Determine the (x, y) coordinate at the center of the cell enclosing the given text.  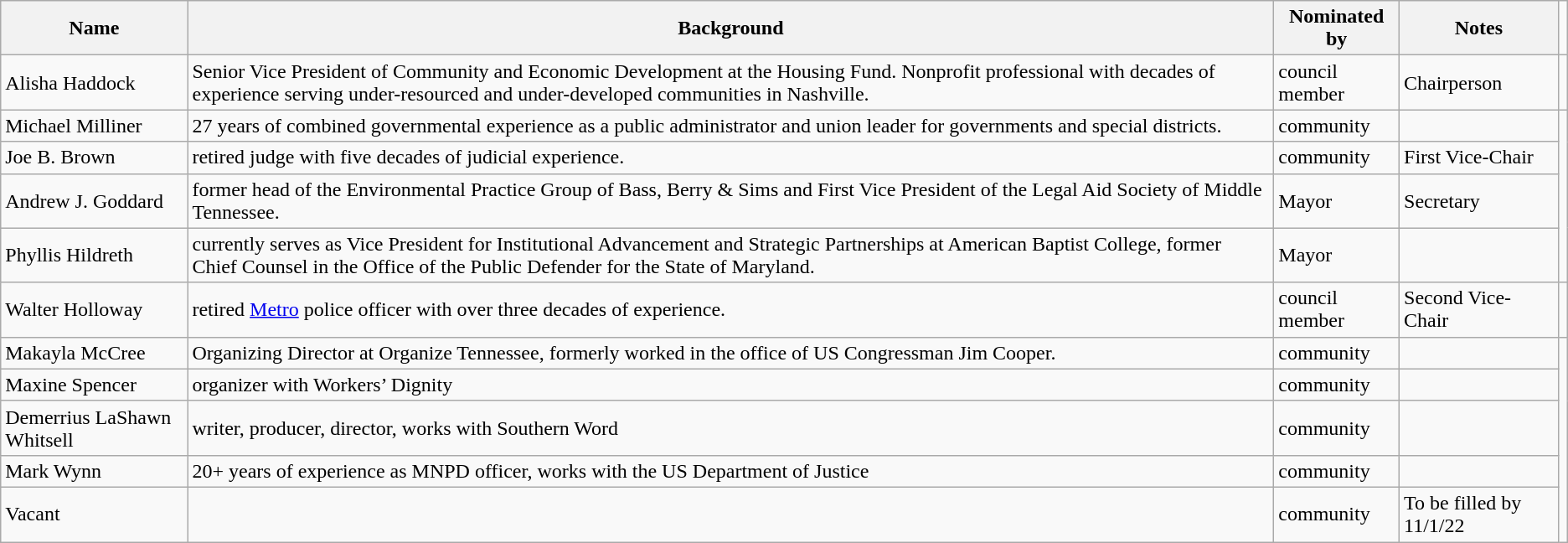
Background (730, 28)
Name (94, 28)
20+ years of experience as MNPD officer, works with the US Department of Justice (730, 471)
retired judge with five decades of judicial experience. (730, 158)
Demerrius LaShawn Whitsell (94, 427)
First Vice-Chair (1479, 158)
Nominated by (1337, 28)
Second Vice-Chair (1479, 310)
Notes (1479, 28)
Chairperson (1479, 82)
Phyllis Hildreth (94, 255)
former head of the Environmental Practice Group of Bass, Berry & Sims and First Vice President of the Legal Aid Society of Middle Tennessee. (730, 201)
Makayla McCree (94, 353)
retired Metro police officer with over three decades of experience. (730, 310)
Joe B. Brown (94, 158)
Walter Holloway (94, 310)
Organizing Director at Organize Tennessee, formerly worked in the office of US Congressman Jim Cooper. (730, 353)
Andrew J. Goddard (94, 201)
Secretary (1479, 201)
Alisha Haddock (94, 82)
Vacant (94, 515)
27 years of combined governmental experience as a public administrator and union leader for governments and special districts. (730, 126)
Michael Milliner (94, 126)
writer, producer, director, works with Southern Word (730, 427)
Mark Wynn (94, 471)
organizer with Workers’ Dignity (730, 385)
Maxine Spencer (94, 385)
To be filled by 11/1/22 (1479, 515)
